Scan for the cell matching the given text and deliver its (x, y) coordinate at center. 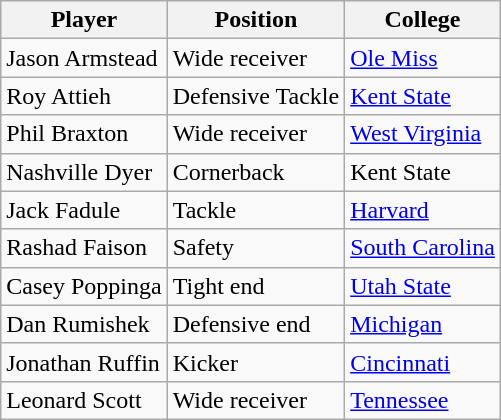
Jason Armstead (84, 58)
Rashad Faison (84, 248)
Kicker (256, 362)
Tennessee (423, 400)
Roy Attieh (84, 96)
Ole Miss (423, 58)
South Carolina (423, 248)
Nashville Dyer (84, 172)
Phil Braxton (84, 134)
Michigan (423, 324)
Dan Rumishek (84, 324)
Defensive end (256, 324)
Leonard Scott (84, 400)
Position (256, 20)
Jonathan Ruffin (84, 362)
West Virginia (423, 134)
College (423, 20)
Harvard (423, 210)
Casey Poppinga (84, 286)
Cornerback (256, 172)
Jack Fadule (84, 210)
Utah State (423, 286)
Tight end (256, 286)
Player (84, 20)
Defensive Tackle (256, 96)
Tackle (256, 210)
Safety (256, 248)
Cincinnati (423, 362)
